Extract the (x, y) coordinate from the center of the cell holding the provided text.  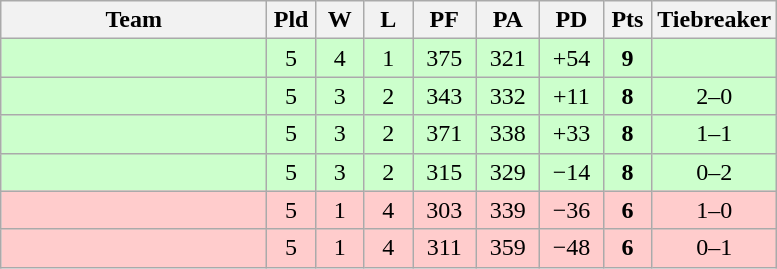
315 (444, 172)
311 (444, 248)
+54 (572, 58)
329 (508, 172)
PF (444, 20)
Team (134, 20)
L (388, 20)
332 (508, 96)
359 (508, 248)
−14 (572, 172)
PA (508, 20)
371 (444, 134)
W (340, 20)
−36 (572, 210)
375 (444, 58)
Pld (292, 20)
PD (572, 20)
+11 (572, 96)
Pts (628, 20)
338 (508, 134)
0–2 (714, 172)
339 (508, 210)
9 (628, 58)
1–1 (714, 134)
+33 (572, 134)
Tiebreaker (714, 20)
−48 (572, 248)
0–1 (714, 248)
1–0 (714, 210)
343 (444, 96)
321 (508, 58)
2–0 (714, 96)
303 (444, 210)
